From the cell containing the given text, extract its center point as [x, y] coordinate. 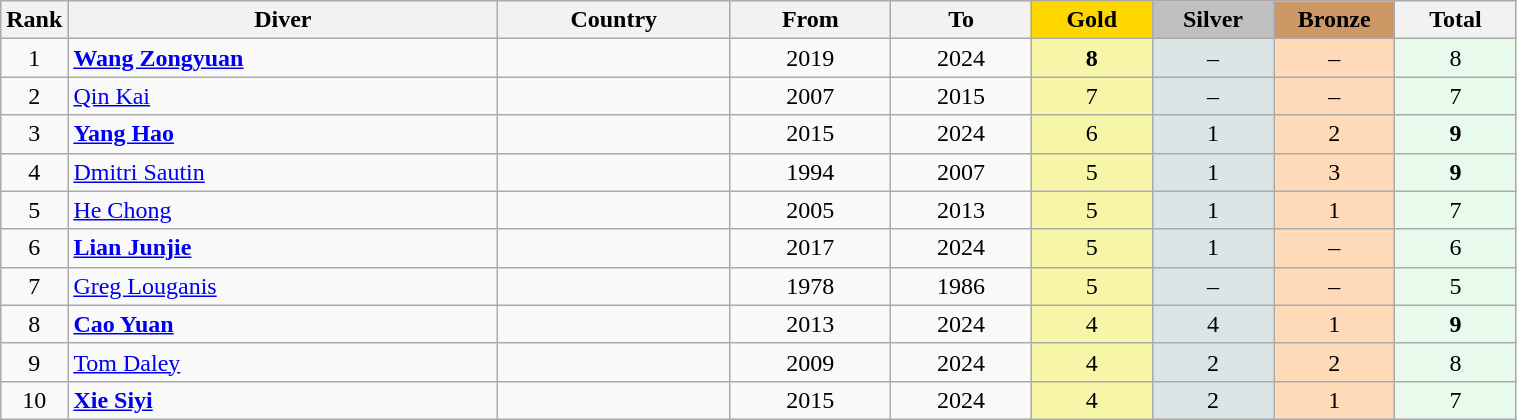
Yang Hao [283, 134]
Lian Junjie [283, 248]
Gold [1092, 20]
Diver [283, 20]
Bronze [1334, 20]
Wang Zongyuan [283, 58]
1994 [810, 172]
1986 [961, 286]
He Chong [283, 210]
2005 [810, 210]
To [961, 20]
Silver [1212, 20]
Total [1456, 20]
Tom Daley [283, 362]
From [810, 20]
Xie Siyi [283, 400]
10 [34, 400]
Rank [34, 20]
2009 [810, 362]
Cao Yuan [283, 324]
Dmitri Sautin [283, 172]
Country [614, 20]
Qin Kai [283, 96]
1978 [810, 286]
Greg Louganis [283, 286]
2017 [810, 248]
2019 [810, 58]
